Return [X, Y] of the center of cell containing provided text 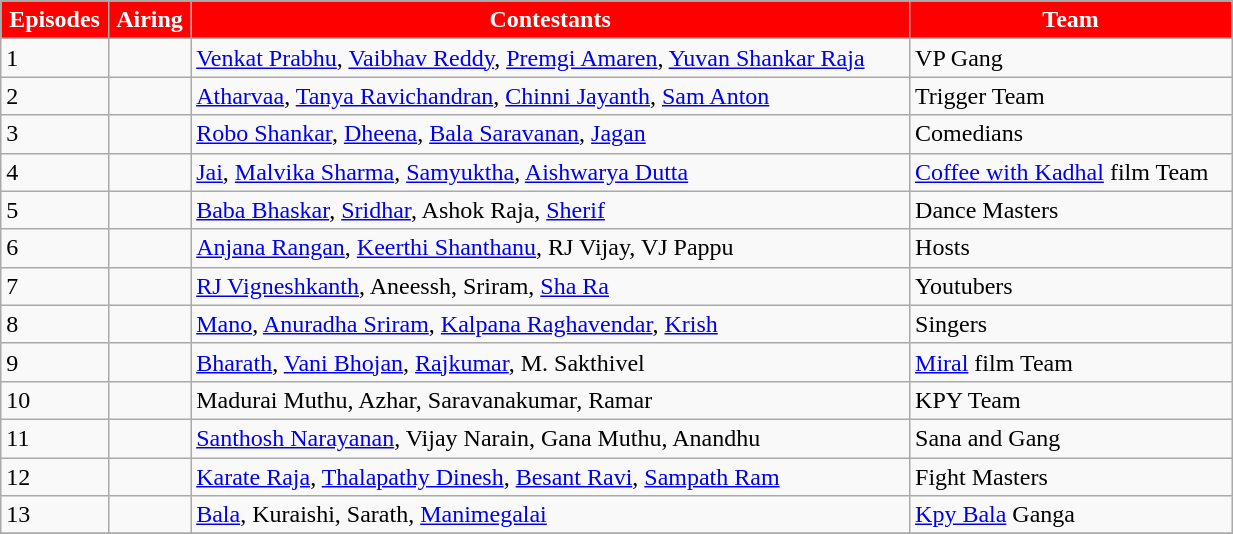
Episodes [55, 20]
RJ Vigneshkanth, Aneessh, Sriram, Sha Ra [550, 286]
Baba Bhaskar, Sridhar, Ashok Raja, Sherif [550, 210]
VP Gang [1071, 58]
KPY Team [1071, 400]
Miral film Team [1071, 362]
Kpy Bala Ganga [1071, 515]
Singers [1071, 324]
7 [55, 286]
11 [55, 438]
10 [55, 400]
Dance Masters [1071, 210]
3 [55, 134]
Contestants [550, 20]
Robo Shankar, Dheena, Bala Saravanan, Jagan [550, 134]
Comedians [1071, 134]
Jai, Malvika Sharma, Samyuktha, Aishwarya Dutta [550, 172]
Youtubers [1071, 286]
1 [55, 58]
Sana and Gang [1071, 438]
Coffee with Kadhal film Team [1071, 172]
Trigger Team [1071, 96]
Madurai Muthu, Azhar, Saravanakumar, Ramar [550, 400]
4 [55, 172]
12 [55, 477]
5 [55, 210]
6 [55, 248]
Fight Masters [1071, 477]
Karate Raja, Thalapathy Dinesh, Besant Ravi, Sampath Ram [550, 477]
Mano, Anuradha Sriram, Kalpana Raghavendar, Krish [550, 324]
Hosts [1071, 248]
13 [55, 515]
Anjana Rangan, Keerthi Shanthanu, RJ Vijay, VJ Pappu [550, 248]
Venkat Prabhu, Vaibhav Reddy, Premgi Amaren, Yuvan Shankar Raja [550, 58]
Team [1071, 20]
Bharath, Vani Bhojan, Rajkumar, M. Sakthivel [550, 362]
Bala, Kuraishi, Sarath, Manimegalai [550, 515]
8 [55, 324]
Santhosh Narayanan, Vijay Narain, Gana Muthu, Anandhu [550, 438]
2 [55, 96]
9 [55, 362]
Airing [149, 20]
Atharvaa, Tanya Ravichandran, Chinni Jayanth, Sam Anton [550, 96]
